Detect which cell encompasses the target text, then output its [X, Y] center coordinate. 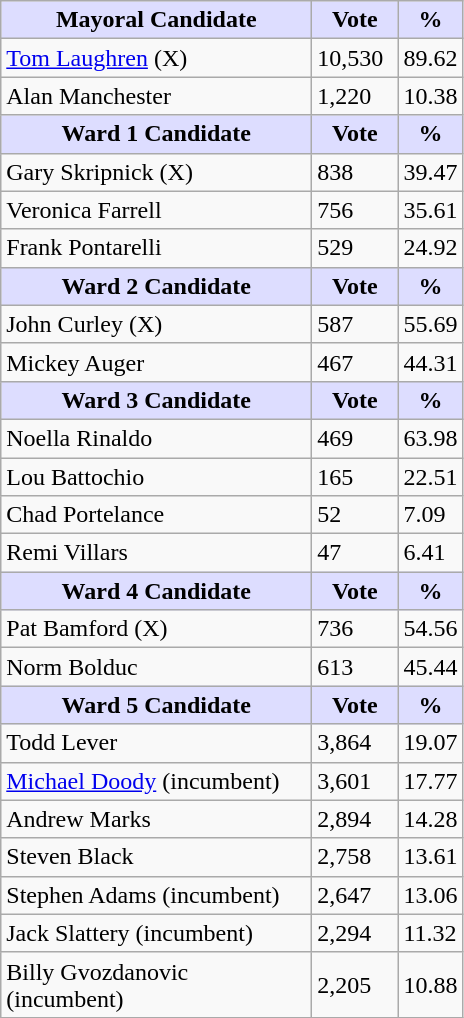
Todd Lever [156, 743]
13.61 [430, 857]
22.51 [430, 477]
467 [355, 362]
Ward 5 Candidate [156, 705]
Michael Doody (incumbent) [156, 781]
165 [355, 477]
Ward 3 Candidate [156, 400]
Jack Slattery (incumbent) [156, 933]
John Curley (X) [156, 324]
2,205 [355, 984]
Ward 2 Candidate [156, 286]
613 [355, 667]
Mickey Auger [156, 362]
Alan Manchester [156, 96]
17.77 [430, 781]
838 [355, 172]
Frank Pontarelli [156, 248]
Steven Black [156, 857]
Lou Battochio [156, 477]
13.06 [430, 895]
Remi Villars [156, 553]
39.47 [430, 172]
Veronica Farrell [156, 210]
89.62 [430, 58]
1,220 [355, 96]
Andrew Marks [156, 819]
2,758 [355, 857]
Pat Bamford (X) [156, 629]
2,894 [355, 819]
736 [355, 629]
55.69 [430, 324]
11.32 [430, 933]
47 [355, 553]
24.92 [430, 248]
2,294 [355, 933]
469 [355, 438]
Tom Laughren (X) [156, 58]
45.44 [430, 667]
3,864 [355, 743]
2,647 [355, 895]
Mayoral Candidate [156, 20]
14.28 [430, 819]
Gary Skripnick (X) [156, 172]
54.56 [430, 629]
6.41 [430, 553]
63.98 [430, 438]
Ward 4 Candidate [156, 591]
52 [355, 515]
10.88 [430, 984]
587 [355, 324]
Norm Bolduc [156, 667]
Ward 1 Candidate [156, 134]
35.61 [430, 210]
44.31 [430, 362]
Noella Rinaldo [156, 438]
756 [355, 210]
10.38 [430, 96]
529 [355, 248]
Stephen Adams (incumbent) [156, 895]
3,601 [355, 781]
Billy Gvozdanovic (incumbent) [156, 984]
19.07 [430, 743]
Chad Portelance [156, 515]
10,530 [355, 58]
7.09 [430, 515]
